Identify which cell holds the provided text, then report its [X, Y] central coordinate. 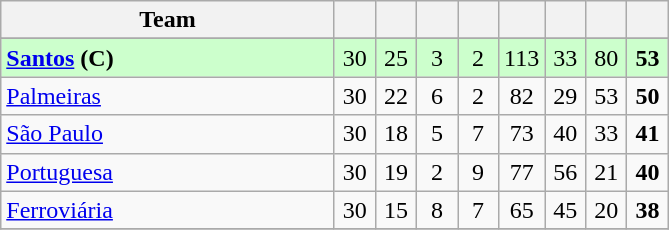
56 [566, 172]
113 [522, 58]
8 [436, 210]
15 [396, 210]
5 [436, 134]
65 [522, 210]
18 [396, 134]
São Paulo [168, 134]
19 [396, 172]
29 [566, 96]
Palmeiras [168, 96]
6 [436, 96]
80 [606, 58]
50 [648, 96]
9 [478, 172]
25 [396, 58]
38 [648, 210]
Ferroviária [168, 210]
Portuguesa [168, 172]
21 [606, 172]
Team [168, 20]
Santos (C) [168, 58]
45 [566, 210]
82 [522, 96]
41 [648, 134]
20 [606, 210]
77 [522, 172]
3 [436, 58]
22 [396, 96]
73 [522, 134]
